From the cell containing the given text, extract its center point as [X, Y] coordinate. 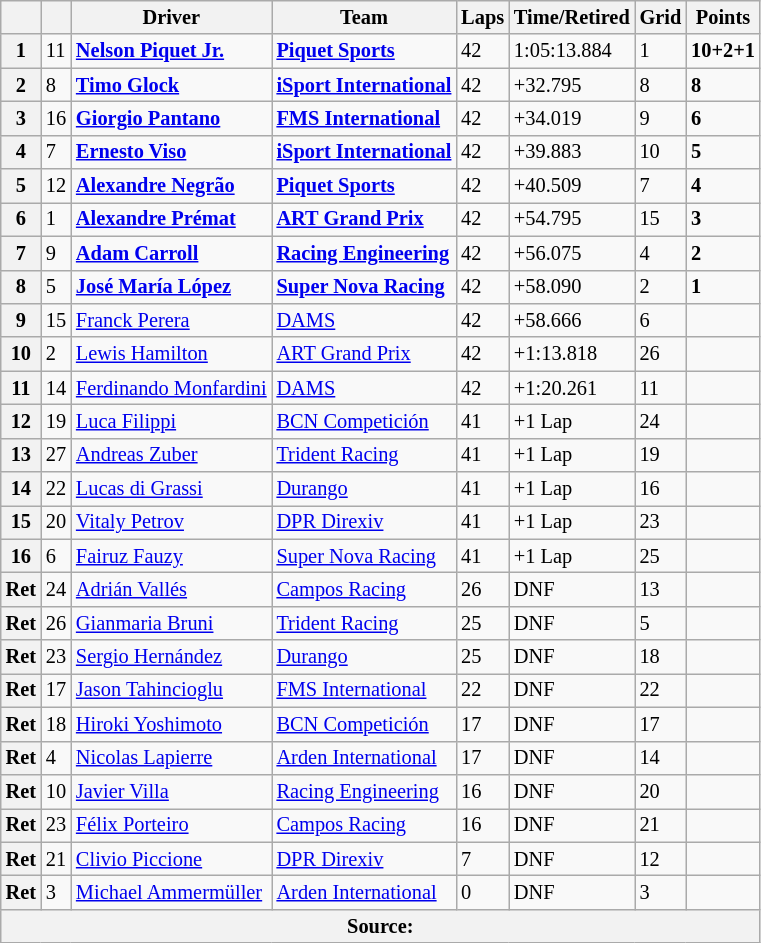
Franck Perera [172, 320]
Nicolas Lapierre [172, 758]
+1:20.261 [572, 388]
+56.075 [572, 253]
Grid [661, 17]
Lucas di Grassi [172, 489]
Andreas Zuber [172, 455]
Timo Glock [172, 85]
Team [364, 17]
0 [482, 892]
Luca Filippi [172, 421]
Time/Retired [572, 17]
Adrián Vallés [172, 589]
Adam Carroll [172, 253]
1:05:13.884 [572, 51]
+40.509 [572, 186]
Clivio Piccione [172, 859]
Alexandre Prémat [172, 219]
+34.019 [572, 118]
+39.883 [572, 152]
+32.795 [572, 85]
Laps [482, 17]
Giorgio Pantano [172, 118]
Points [723, 17]
Vitaly Petrov [172, 522]
+58.666 [572, 320]
Félix Porteiro [172, 825]
Jason Tahincioglu [172, 690]
Javier Villa [172, 791]
+1:13.818 [572, 354]
Alexandre Negrão [172, 186]
Sergio Hernández [172, 657]
Nelson Piquet Jr. [172, 51]
Driver [172, 17]
Source: [380, 926]
Gianmaria Bruni [172, 623]
Ferdinando Monfardini [172, 388]
Hiroki Yoshimoto [172, 724]
+58.090 [572, 287]
Lewis Hamilton [172, 354]
Michael Ammermüller [172, 892]
Ernesto Viso [172, 152]
+54.795 [572, 219]
27 [56, 455]
José María López [172, 287]
Fairuz Fauzy [172, 556]
10+2+1 [723, 51]
